Scan for the cell matching the given text and deliver its [x, y] coordinate at center. 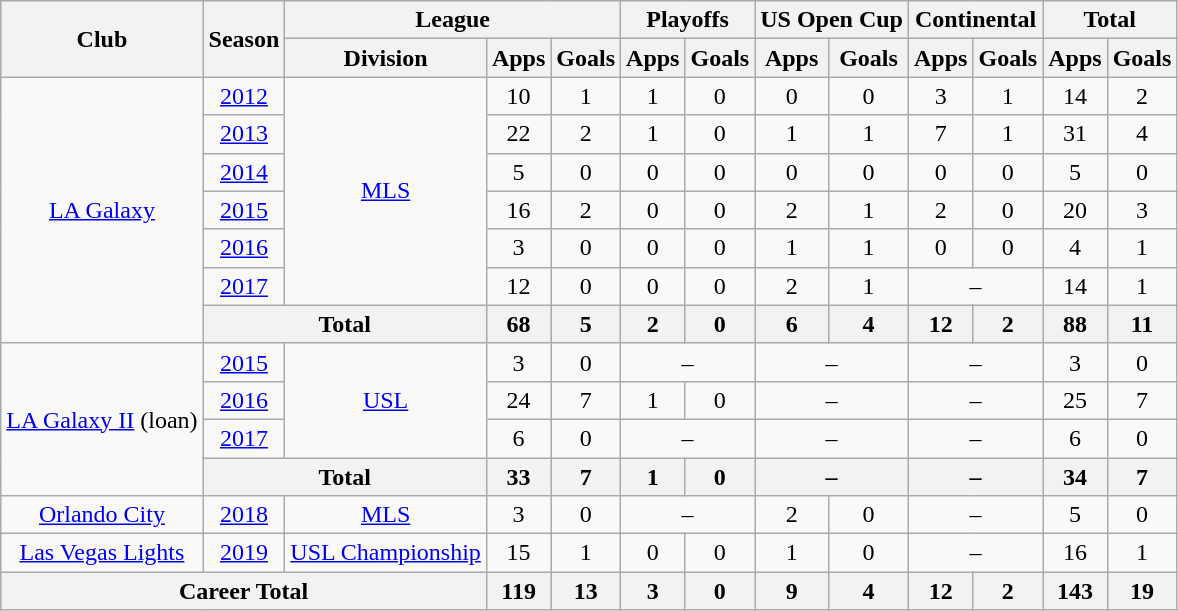
88 [1075, 324]
2018 [244, 515]
119 [518, 591]
League [453, 20]
143 [1075, 591]
34 [1075, 477]
2019 [244, 553]
13 [586, 591]
19 [1142, 591]
Career Total [244, 591]
2012 [244, 96]
25 [1075, 400]
11 [1142, 324]
US Open Cup [832, 20]
31 [1075, 134]
Orlando City [102, 515]
20 [1075, 210]
10 [518, 96]
Las Vegas Lights [102, 553]
15 [518, 553]
Playoffs [688, 20]
USL [386, 400]
LA Galaxy [102, 210]
9 [792, 591]
33 [518, 477]
Club [102, 39]
2014 [244, 172]
Continental [976, 20]
Division [386, 58]
USL Championship [386, 553]
Season [244, 39]
22 [518, 134]
24 [518, 400]
68 [518, 324]
2013 [244, 134]
LA Galaxy II (loan) [102, 419]
